Capture the cell that displays the provided text and extract its [X, Y] central coordinate. 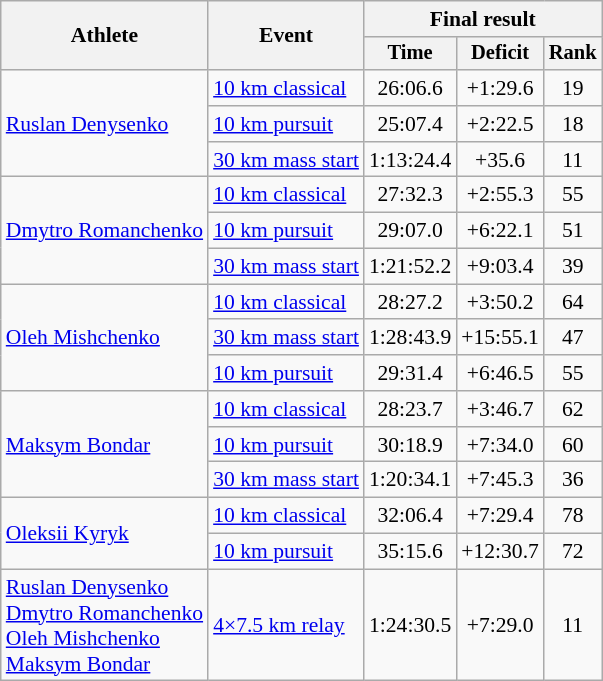
4×7.5 km relay [286, 625]
28:23.7 [410, 409]
Athlete [104, 36]
26:06.6 [410, 88]
+7:29.4 [500, 516]
27:32.3 [410, 195]
18 [573, 124]
+6:22.1 [500, 231]
Final result [483, 19]
+2:22.5 [500, 124]
Dmytro Romanchenko [104, 230]
39 [573, 267]
62 [573, 409]
1:21:52.2 [410, 267]
+15:55.1 [500, 338]
29:31.4 [410, 373]
35:15.6 [410, 552]
29:07.0 [410, 231]
Oleksii Kyryk [104, 534]
60 [573, 445]
+12:30.7 [500, 552]
+9:03.4 [500, 267]
+6:46.5 [500, 373]
36 [573, 480]
+1:29.6 [500, 88]
51 [573, 231]
Time [410, 54]
19 [573, 88]
+3:50.2 [500, 302]
1:28:43.9 [410, 338]
25:07.4 [410, 124]
Ruslan DenysenkoDmytro RomanchenkoOleh MishchenkoMaksym Bondar [104, 625]
+3:46.7 [500, 409]
1:20:34.1 [410, 480]
+2:55.3 [500, 195]
30:18.9 [410, 445]
64 [573, 302]
Oleh Mishchenko [104, 338]
Deficit [500, 54]
28:27.2 [410, 302]
32:06.4 [410, 516]
Event [286, 36]
+7:29.0 [500, 625]
1:13:24.4 [410, 160]
+7:34.0 [500, 445]
Rank [573, 54]
72 [573, 552]
1:24:30.5 [410, 625]
Maksym Bondar [104, 444]
+7:45.3 [500, 480]
+35.6 [500, 160]
78 [573, 516]
47 [573, 338]
Ruslan Denysenko [104, 124]
